From the cell containing the given text, extract its center point as [X, Y] coordinate. 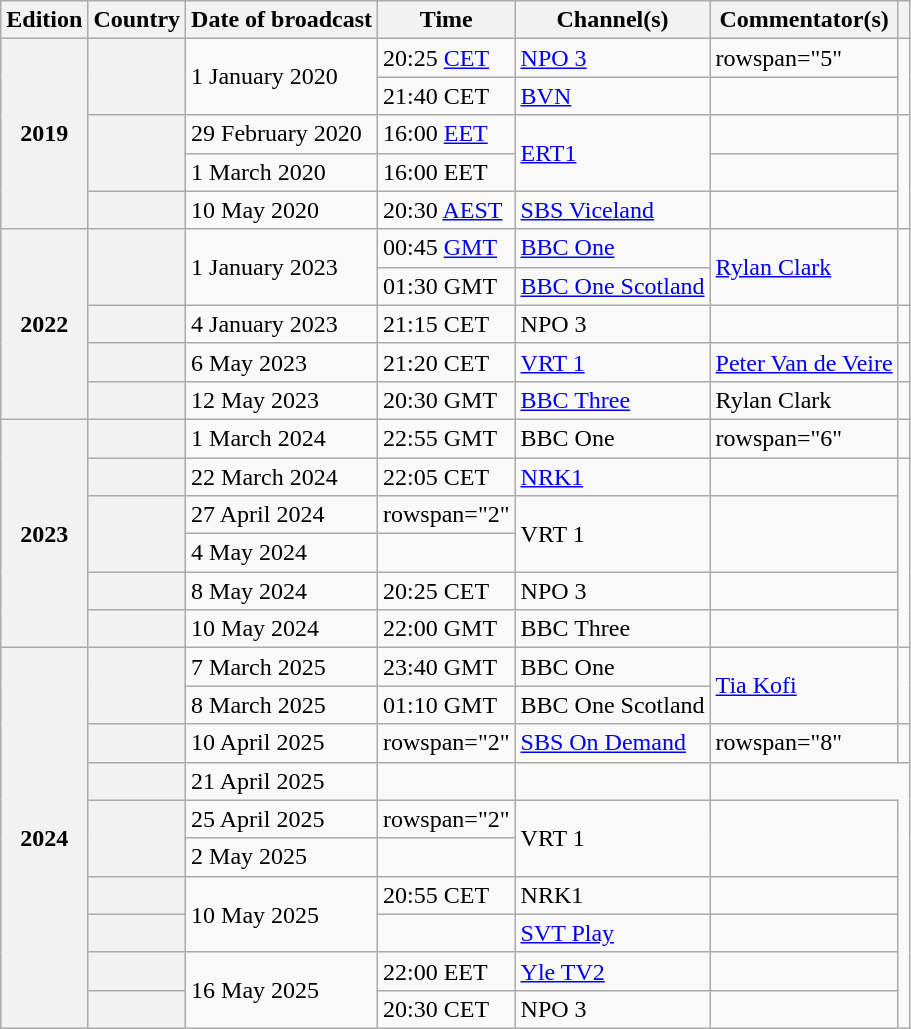
2 May 2025 [282, 857]
01:10 GMT [447, 705]
2019 [44, 134]
Peter Van de Veire [804, 362]
22 March 2024 [282, 477]
Time [447, 20]
4 May 2024 [282, 553]
22:55 GMT [447, 438]
16 May 2025 [282, 990]
10 April 2025 [282, 743]
rowspan="6" [804, 438]
23:40 GMT [447, 667]
21:20 CET [447, 362]
1 January 2020 [282, 77]
1 January 2023 [282, 267]
SBS On Demand [612, 743]
4 January 2023 [282, 324]
Yle TV2 [612, 971]
2023 [44, 533]
2024 [44, 838]
29 February 2020 [282, 134]
Edition [44, 20]
1 March 2020 [282, 172]
00:45 GMT [447, 248]
22:00 GMT [447, 629]
22:00 EET [447, 971]
SVT Play [612, 933]
8 March 2025 [282, 705]
21:15 CET [447, 324]
25 April 2025 [282, 819]
rowspan="8" [804, 743]
2022 [44, 324]
Commentator(s) [804, 20]
6 May 2023 [282, 362]
SBS Viceland [612, 210]
10 May 2025 [282, 914]
22:05 CET [447, 477]
10 May 2024 [282, 629]
20:30 AEST [447, 210]
20:55 CET [447, 895]
21:40 CET [447, 96]
Date of broadcast [282, 20]
BVN [612, 96]
10 May 2020 [282, 210]
21 April 2025 [282, 781]
rowspan="5" [804, 58]
27 April 2024 [282, 515]
8 May 2024 [282, 591]
ERT1 [612, 153]
01:30 GMT [447, 286]
Channel(s) [612, 20]
1 March 2024 [282, 438]
20:30 CET [447, 1009]
Country [137, 20]
7 March 2025 [282, 667]
Tia Kofi [804, 686]
12 May 2023 [282, 400]
20:30 GMT [447, 400]
